Scan for the cell matching the given text and deliver its (X, Y) coordinate at center. 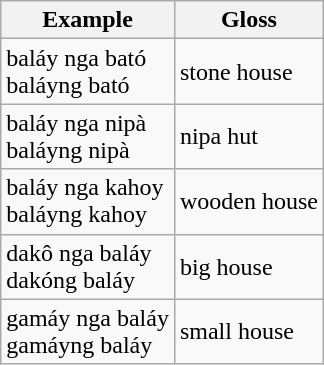
gamáy nga baláygamáyng baláy (88, 332)
small house (248, 332)
big house (248, 266)
baláy nga kahoybaláyng kahoy (88, 202)
stone house (248, 72)
baláy nga nipàbaláyng nipà (88, 136)
baláy nga batóbaláyng bató (88, 72)
Example (88, 20)
Gloss (248, 20)
wooden house (248, 202)
dakô nga baláydakóng baláy (88, 266)
nipa hut (248, 136)
